Extract the (X, Y) coordinate from the center of the cell holding the provided text.  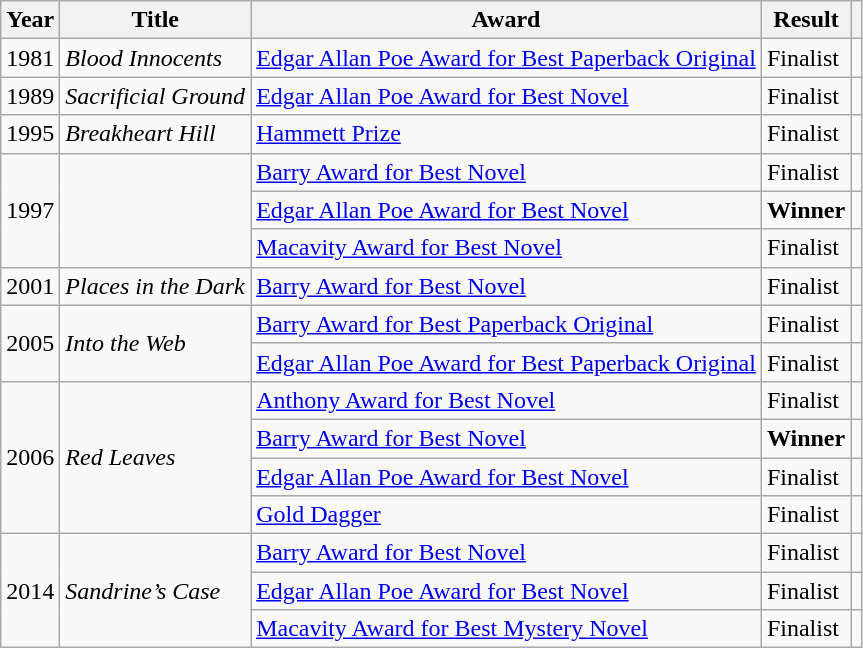
Year (30, 20)
Into the Web (156, 343)
Macavity Award for Best Novel (506, 248)
Hammett Prize (506, 134)
Sandrine’s Case (156, 591)
Gold Dagger (506, 515)
1995 (30, 134)
Places in the Dark (156, 286)
Sacrificial Ground (156, 96)
Result (806, 20)
Breakheart Hill (156, 134)
2001 (30, 286)
1989 (30, 96)
Blood Innocents (156, 58)
Anthony Award for Best Novel (506, 400)
Title (156, 20)
Macavity Award for Best Mystery Novel (506, 629)
1997 (30, 210)
2006 (30, 457)
Award (506, 20)
2014 (30, 591)
1981 (30, 58)
Red Leaves (156, 457)
2005 (30, 343)
Barry Award for Best Paperback Original (506, 324)
